Detect which cell encompasses the target text, then output its (x, y) center coordinate. 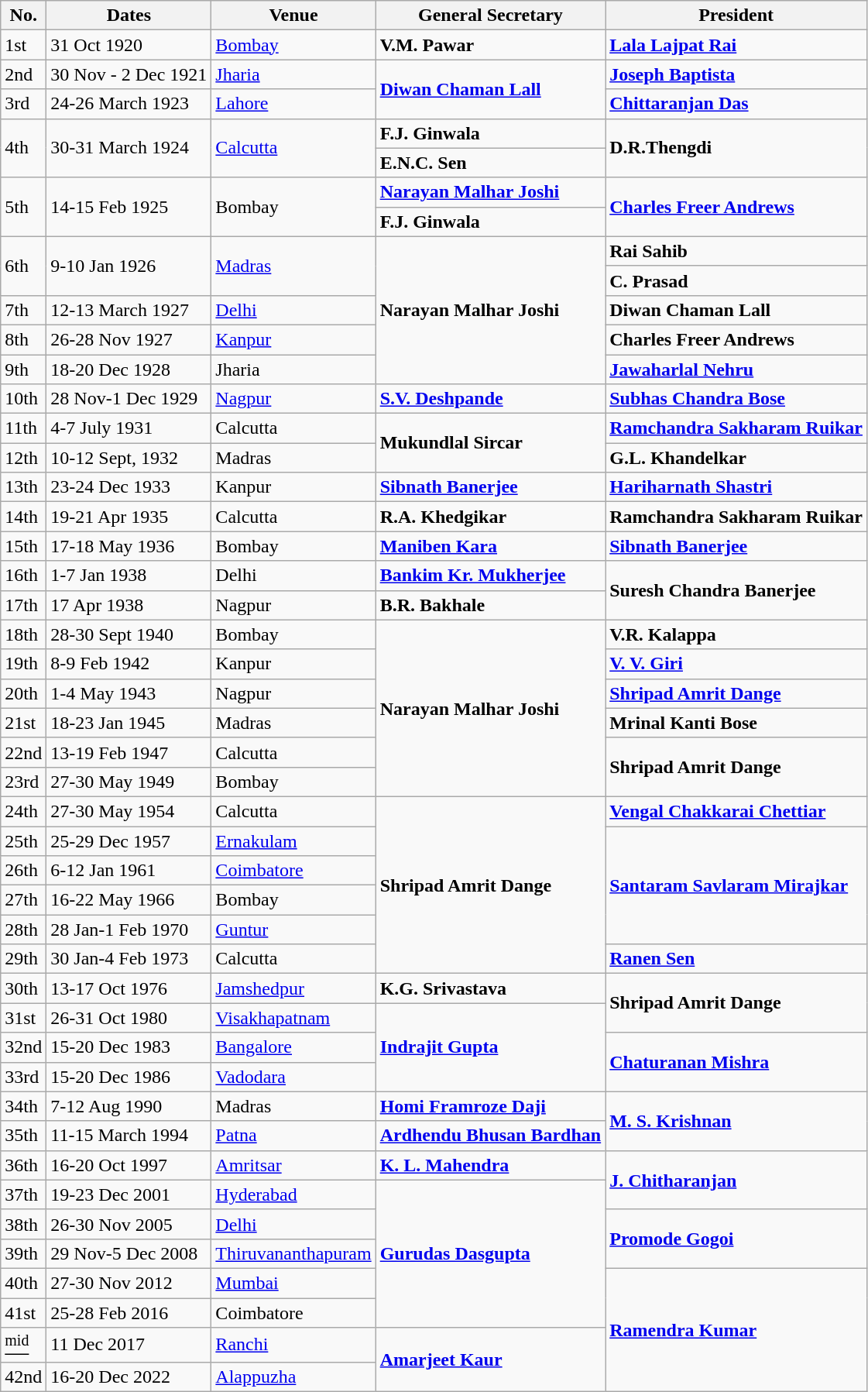
16-22 May 1966 (129, 900)
Venue (293, 15)
J. Chitharanjan (736, 1180)
30-31 March 1924 (129, 148)
20th (23, 693)
27th (23, 900)
35th (23, 1136)
Amritsar (293, 1165)
8th (23, 339)
6-12 Jan 1961 (129, 871)
25-29 Dec 1957 (129, 840)
Amarjeet Kaur (491, 1360)
Jamshedpur (293, 988)
V.R. Kalappa (736, 634)
S.V. Deshpande (491, 399)
Patna (293, 1136)
Ardhendu Bhusan Bardhan (491, 1136)
Guntur (293, 930)
30 Jan-4 Feb 1973 (129, 959)
26-28 Nov 1927 (129, 339)
1-7 Jan 1938 (129, 576)
Chaturanan Mishra (736, 1062)
Ranen Sen (736, 959)
19th (23, 664)
22nd (23, 752)
29 Nov-5 Dec 2008 (129, 1253)
13th (23, 487)
Bangalore (293, 1047)
34th (23, 1106)
Ranchi (293, 1345)
Mrinal Kanti Bose (736, 723)
3rd (23, 104)
27-30 Nov 2012 (129, 1283)
18-20 Dec 1928 (129, 369)
1-4 May 1943 (129, 693)
18-23 Jan 1945 (129, 723)
7th (23, 310)
1st (23, 45)
D.R.Thengdi (736, 148)
Ernakulam (293, 840)
6th (23, 266)
18th (23, 634)
32nd (23, 1047)
Vadodara (293, 1077)
29th (23, 959)
25-28 Feb 2016 (129, 1313)
2nd (23, 74)
9th (23, 369)
Visakhapatnam (293, 1018)
19-23 Dec 2001 (129, 1194)
E.N.C. Sen (491, 163)
10-12 Sept, 1932 (129, 458)
21st (23, 723)
36th (23, 1165)
Maniben Kara (491, 546)
31st (23, 1018)
Rai Sahib (736, 251)
Thiruvananthapuram (293, 1253)
K.G. Srivastava (491, 988)
24-26 March 1923 (129, 104)
5th (23, 207)
28 Jan-1 Feb 1970 (129, 930)
40th (23, 1283)
26-31 Oct 1980 (129, 1018)
8-9 Feb 1942 (129, 664)
Gurudas Dasgupta (491, 1253)
25th (23, 840)
31 Oct 1920 (129, 45)
Jawaharlal Nehru (736, 369)
Lala Lajpat Rai (736, 45)
4th (23, 148)
B.R. Bakhale (491, 605)
24th (23, 811)
10th (23, 399)
17 Apr 1938 (129, 605)
16-20 Oct 1997 (129, 1165)
Mukundlal Sircar (491, 443)
17-18 May 1936 (129, 546)
12-13 March 1927 (129, 310)
Promode Gogoi (736, 1239)
17th (23, 605)
Vengal Chakkarai Chettiar (736, 811)
33rd (23, 1077)
27-30 May 1954 (129, 811)
28th (23, 930)
Ramendra Kumar (736, 1329)
13-17 Oct 1976 (129, 988)
Lahore (293, 104)
27-30 May 1949 (129, 782)
Alappuzha (293, 1377)
K. L. Mahendra (491, 1165)
Mumbai (293, 1283)
16-20 Dec 2022 (129, 1377)
30th (23, 988)
Chittaranjan Das (736, 104)
30 Nov - 2 Dec 1921 (129, 74)
23rd (23, 782)
7-12 Aug 1990 (129, 1106)
No. (23, 15)
37th (23, 1194)
Subhas Chandra Bose (736, 399)
President (736, 15)
Dates (129, 15)
39th (23, 1253)
mid (23, 1345)
Hyderabad (293, 1194)
11 Dec 2017 (129, 1345)
Indrajit Gupta (491, 1047)
Bankim Kr. Mukherjee (491, 576)
Santaram Savlaram Mirajkar (736, 885)
Homi Framroze Daji (491, 1106)
15-20 Dec 1983 (129, 1047)
28 Nov-1 Dec 1929 (129, 399)
Hariharnath Shastri (736, 487)
Joseph Baptista (736, 74)
12th (23, 458)
42nd (23, 1377)
26-30 Nov 2005 (129, 1224)
26th (23, 871)
R.A. Khedgikar (491, 517)
16th (23, 576)
M. S. Krishnan (736, 1121)
V.M. Pawar (491, 45)
14th (23, 517)
Suresh Chandra Banerjee (736, 590)
9-10 Jan 1926 (129, 266)
4-7 July 1931 (129, 428)
19-21 Apr 1935 (129, 517)
15th (23, 546)
41st (23, 1313)
General Secretary (491, 15)
28-30 Sept 1940 (129, 634)
C. Prasad (736, 280)
V. V. Giri (736, 664)
13-19 Feb 1947 (129, 752)
15-20 Dec 1986 (129, 1077)
23-24 Dec 1933 (129, 487)
11-15 March 1994 (129, 1136)
G.L. Khandelkar (736, 458)
14-15 Feb 1925 (129, 207)
38th (23, 1224)
11th (23, 428)
